Identify which cell holds the provided text, then report its (x, y) central coordinate. 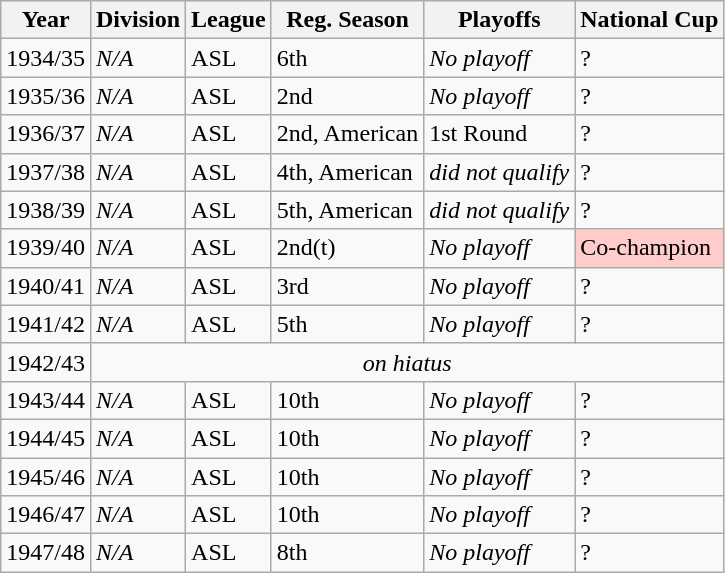
1945/46 (46, 477)
3rd (347, 286)
1944/45 (46, 438)
1st Round (500, 134)
5th (347, 324)
1942/43 (46, 362)
Co-champion (650, 248)
1938/39 (46, 210)
Reg. Season (347, 20)
2nd(t) (347, 248)
2nd (347, 96)
1935/36 (46, 96)
5th, American (347, 210)
6th (347, 58)
Division (138, 20)
1940/41 (46, 286)
1934/35 (46, 58)
2nd, American (347, 134)
League (229, 20)
1937/38 (46, 172)
1941/42 (46, 324)
1936/37 (46, 134)
4th, American (347, 172)
Playoffs (500, 20)
National Cup (650, 20)
8th (347, 553)
on hiatus (406, 362)
1943/44 (46, 400)
1946/47 (46, 515)
1947/48 (46, 553)
Year (46, 20)
1939/40 (46, 248)
